Capture the cell that displays the provided text and extract its (X, Y) central coordinate. 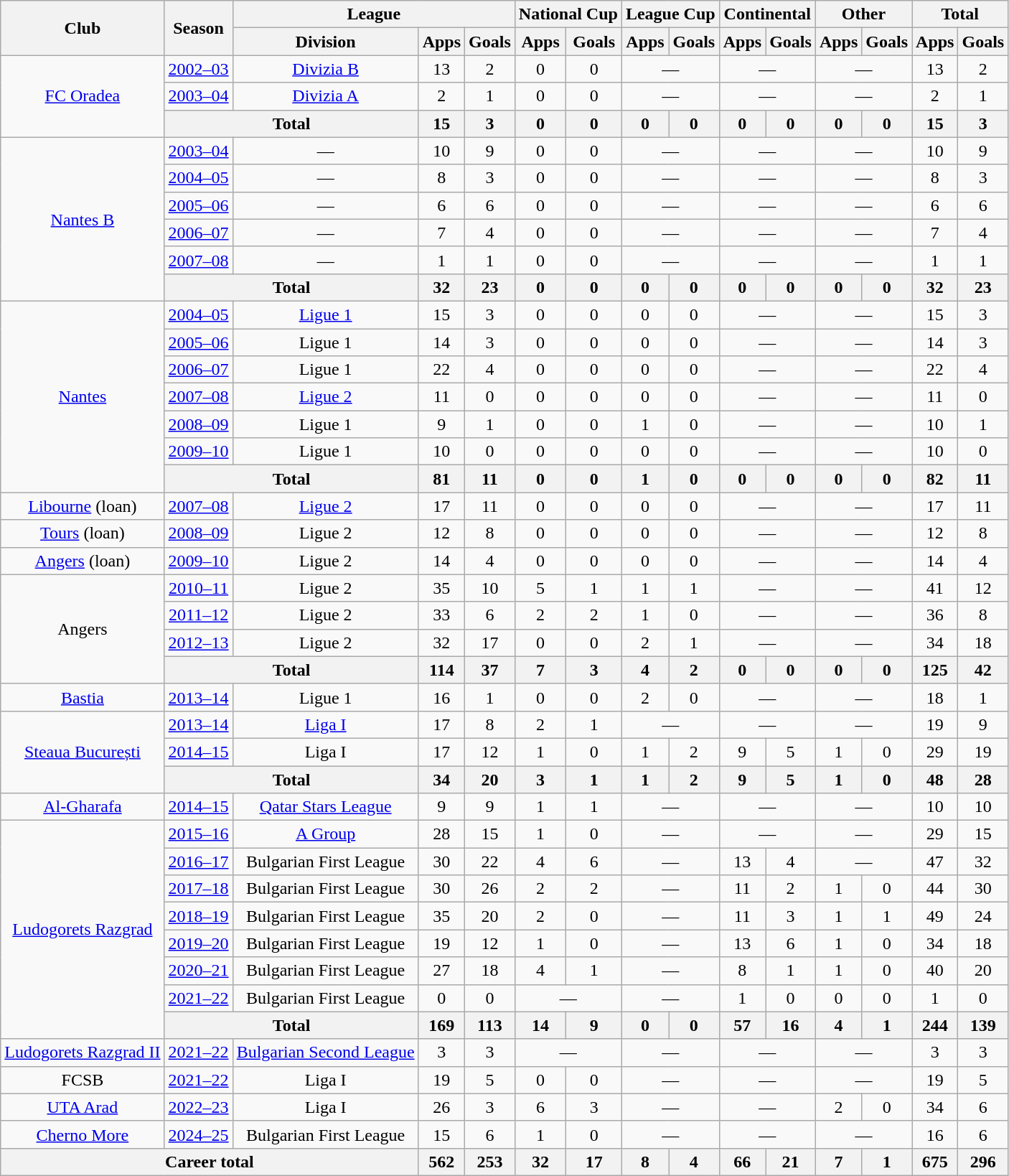
Bulgarian Second League (326, 1053)
Ludogorets Razgrad (83, 930)
Nantes B (83, 219)
47 (935, 862)
82 (935, 479)
44 (935, 889)
42 (983, 670)
2020–21 (198, 971)
A Group (326, 834)
UTA Arad (83, 1107)
2010–11 (198, 588)
2024–25 (198, 1134)
FCSB (83, 1080)
Libourne (loan) (83, 506)
2011–12 (198, 615)
57 (742, 1025)
33 (441, 615)
113 (490, 1025)
2002–03 (198, 69)
Al-Gharafa (83, 807)
125 (935, 670)
139 (983, 1025)
114 (441, 670)
2018–19 (198, 916)
2022–23 (198, 1107)
Club (83, 28)
Angers (loan) (83, 561)
169 (441, 1025)
Divizia A (326, 96)
21 (791, 1162)
Angers (83, 629)
FC Oradea (83, 96)
40 (935, 971)
Cherno More (83, 1134)
League Cup (670, 14)
National Cup (568, 14)
League (373, 14)
48 (935, 779)
Career total (210, 1162)
2019–20 (198, 943)
296 (983, 1162)
Tours (loan) (83, 533)
675 (935, 1162)
Ludogorets Razgrad II (83, 1053)
Other (863, 14)
Qatar Stars League (326, 807)
66 (742, 1162)
49 (935, 916)
Bastia (83, 697)
Steaua București (83, 752)
2015–16 (198, 834)
253 (490, 1162)
Divizia B (326, 69)
562 (441, 1162)
244 (935, 1025)
81 (441, 479)
2012–13 (198, 643)
24 (983, 916)
Nantes (83, 396)
Continental (767, 14)
36 (935, 615)
2016–17 (198, 862)
37 (490, 670)
Division (326, 42)
Season (198, 28)
2017–18 (198, 889)
41 (935, 588)
27 (441, 971)
